Determine the (x, y) coordinate at the center of the cell enclosing the given text.  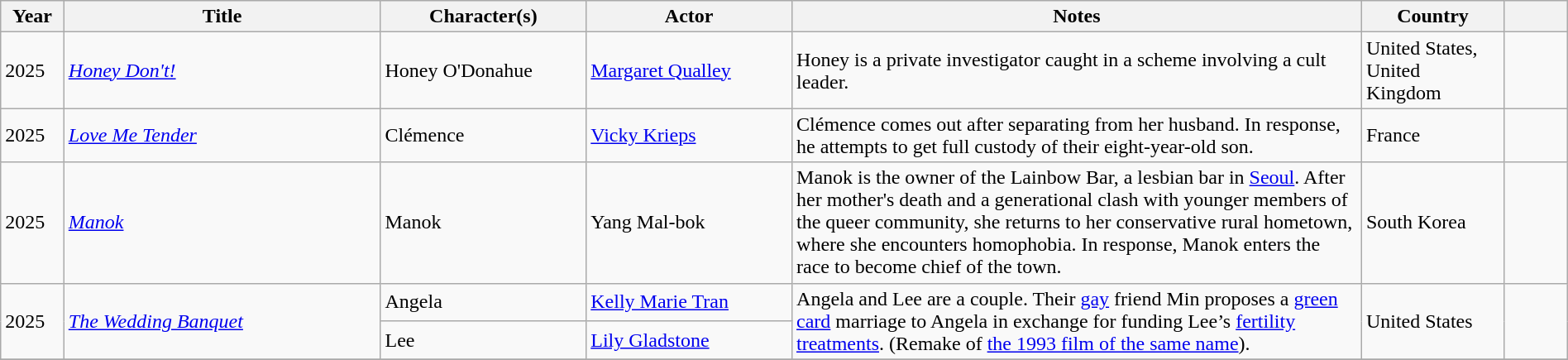
South Korea (1432, 223)
France (1432, 136)
Clémence comes out after separating from her husband. In response, he attempts to get full custody of their eight-year-old son. (1077, 136)
The Wedding Banquet (222, 321)
Honey O'Donahue (483, 70)
Honey is a private investigator caught in a scheme involving a cult leader. (1077, 70)
Love Me Tender (222, 136)
United States, United Kingdom (1432, 70)
Kelly Marie Tran (690, 302)
Vicky Krieps (690, 136)
Lily Gladstone (690, 340)
Lee (483, 340)
Margaret Qualley (690, 70)
United States (1432, 321)
Yang Mal-bok (690, 223)
Country (1432, 17)
Character(s) (483, 17)
Year (33, 17)
Notes (1077, 17)
Clémence (483, 136)
Honey Don't! (222, 70)
Angela (483, 302)
Title (222, 17)
Actor (690, 17)
